Determine the (X, Y) coordinate at the center of the cell enclosing the given text.  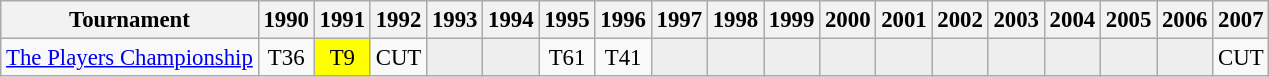
1997 (679, 20)
T9 (342, 58)
2001 (904, 20)
2006 (1185, 20)
1990 (286, 20)
1991 (342, 20)
2005 (1128, 20)
1993 (455, 20)
2003 (1016, 20)
T61 (567, 58)
1994 (511, 20)
1996 (623, 20)
1992 (398, 20)
1995 (567, 20)
T36 (286, 58)
1999 (792, 20)
2004 (1072, 20)
2007 (1241, 20)
T41 (623, 58)
The Players Championship (130, 58)
1998 (735, 20)
Tournament (130, 20)
2002 (960, 20)
2000 (848, 20)
